Extract the (X, Y) coordinate from the center of the cell holding the provided text.  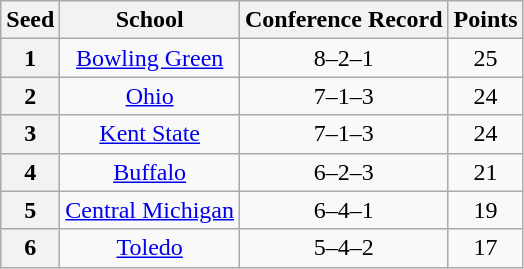
19 (486, 210)
6–2–3 (344, 172)
3 (30, 134)
Central Michigan (150, 210)
17 (486, 248)
4 (30, 172)
Ohio (150, 96)
6–4–1 (344, 210)
Buffalo (150, 172)
21 (486, 172)
Bowling Green (150, 58)
Seed (30, 20)
Conference Record (344, 20)
8–2–1 (344, 58)
Toledo (150, 248)
Kent State (150, 134)
2 (30, 96)
Points (486, 20)
5 (30, 210)
6 (30, 248)
25 (486, 58)
1 (30, 58)
School (150, 20)
5–4–2 (344, 248)
